Return [x, y] of the center of cell containing provided text 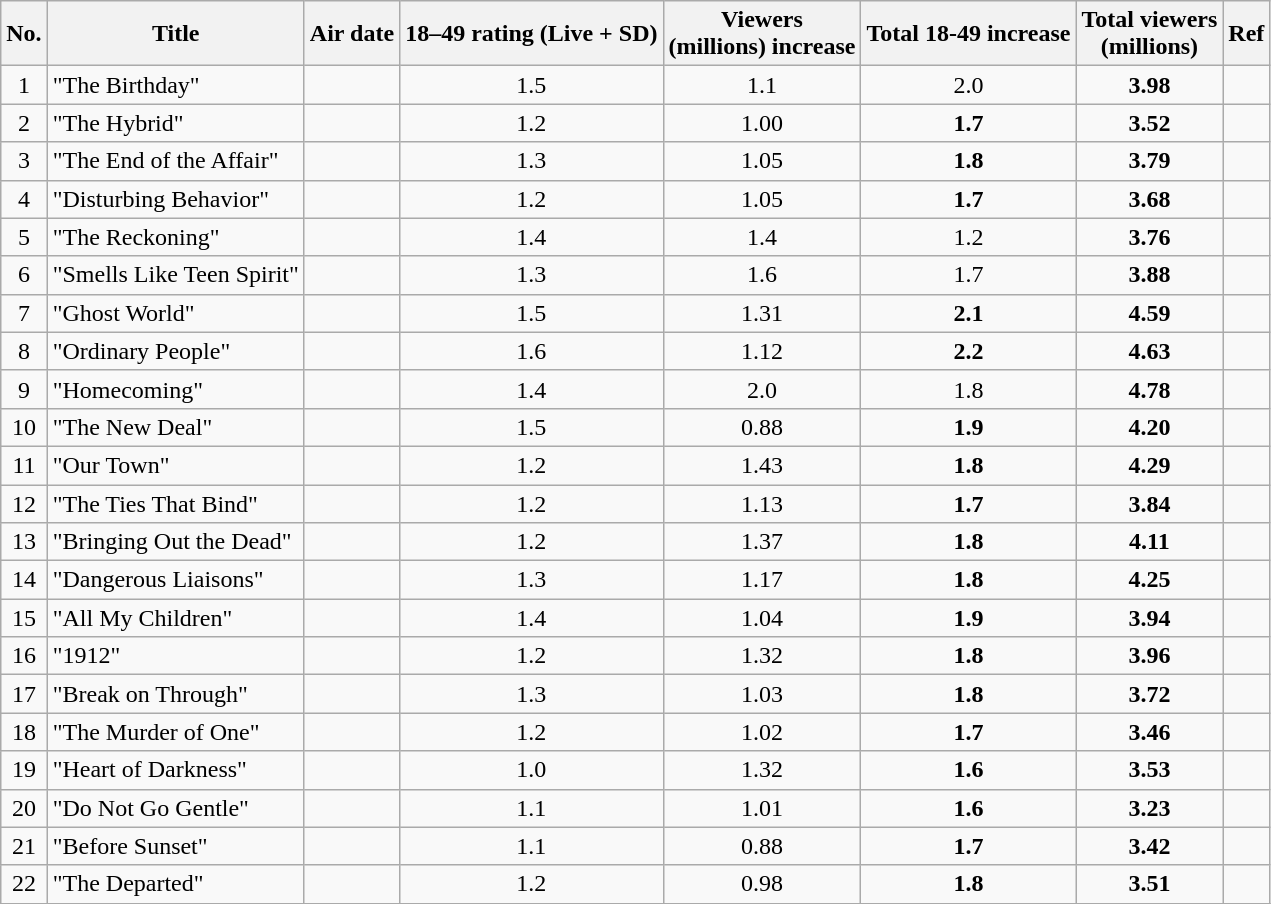
4 [24, 199]
21 [24, 846]
3.88 [1150, 275]
3.72 [1150, 694]
1.13 [762, 503]
3.68 [1150, 199]
1.01 [762, 808]
2.2 [968, 351]
1 [24, 85]
"Smells Like Teen Spirit" [176, 275]
"The Departed" [176, 884]
1.43 [762, 465]
"The Ties That Bind" [176, 503]
"1912" [176, 656]
20 [24, 808]
"Homecoming" [176, 389]
4.59 [1150, 313]
Title [176, 34]
4.63 [1150, 351]
"Before Sunset" [176, 846]
3.53 [1150, 770]
No. [24, 34]
"Our Town" [176, 465]
"Disturbing Behavior" [176, 199]
"The End of the Affair" [176, 161]
"The Murder of One" [176, 732]
3.96 [1150, 656]
1.00 [762, 123]
6 [24, 275]
9 [24, 389]
18 [24, 732]
0.98 [762, 884]
5 [24, 237]
4.20 [1150, 427]
15 [24, 618]
"Ghost World" [176, 313]
4.29 [1150, 465]
1.0 [532, 770]
14 [24, 580]
12 [24, 503]
3.84 [1150, 503]
1.17 [762, 580]
22 [24, 884]
"All My Children" [176, 618]
3.98 [1150, 85]
Ref [1246, 34]
1.12 [762, 351]
"Ordinary People" [176, 351]
3.42 [1150, 846]
2.1 [968, 313]
16 [24, 656]
1.04 [762, 618]
13 [24, 542]
19 [24, 770]
"Dangerous Liaisons" [176, 580]
18–49 rating (Live + SD) [532, 34]
"The Reckoning" [176, 237]
3.76 [1150, 237]
4.11 [1150, 542]
3.51 [1150, 884]
"The Birthday" [176, 85]
4.25 [1150, 580]
Total viewers(millions) [1150, 34]
"Break on Through" [176, 694]
7 [24, 313]
1.02 [762, 732]
2 [24, 123]
8 [24, 351]
"Bringing Out the Dead" [176, 542]
3.46 [1150, 732]
"Do Not Go Gentle" [176, 808]
Total 18-49 increase [968, 34]
4.78 [1150, 389]
"The Hybrid" [176, 123]
3.94 [1150, 618]
1.37 [762, 542]
1.03 [762, 694]
"The New Deal" [176, 427]
11 [24, 465]
10 [24, 427]
3 [24, 161]
Air date [352, 34]
"Heart of Darkness" [176, 770]
17 [24, 694]
3.23 [1150, 808]
Viewers(millions) increase [762, 34]
3.79 [1150, 161]
1.31 [762, 313]
3.52 [1150, 123]
